Provide the (X, Y) coordinate of the cell's center where the given text is located.  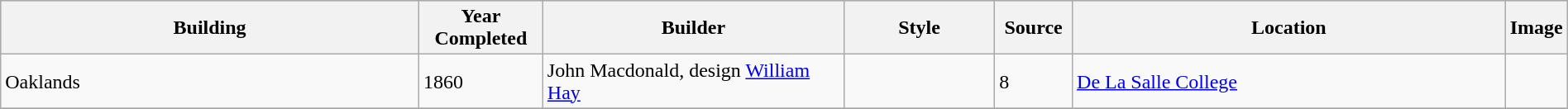
De La Salle College (1289, 81)
Style (920, 28)
1860 (480, 81)
8 (1034, 81)
Source (1034, 28)
Builder (693, 28)
Location (1289, 28)
Year Completed (480, 28)
Oaklands (210, 81)
Image (1537, 28)
John Macdonald, design William Hay (693, 81)
Building (210, 28)
